Return (x, y) of the center of cell containing provided text 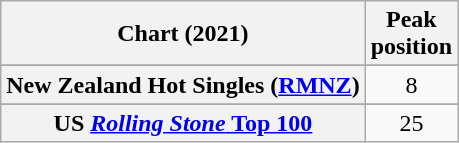
Chart (2021) (183, 34)
Peakposition (411, 34)
25 (411, 123)
8 (411, 85)
US Rolling Stone Top 100 (183, 123)
New Zealand Hot Singles (RMNZ) (183, 85)
